Find where the given text appears and provide that cell's center as (x, y) coordinate. 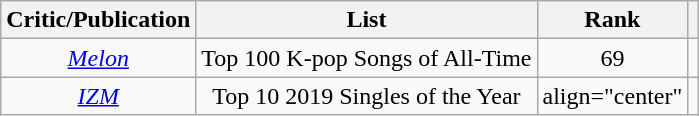
IZM (98, 96)
Melon (98, 58)
List (366, 20)
Rank (612, 20)
align="center" (612, 96)
Top 10 2019 Singles of the Year (366, 96)
Critic/Publication (98, 20)
69 (612, 58)
Top 100 K-pop Songs of All-Time (366, 58)
